Capture the cell that displays the provided text and extract its (x, y) central coordinate. 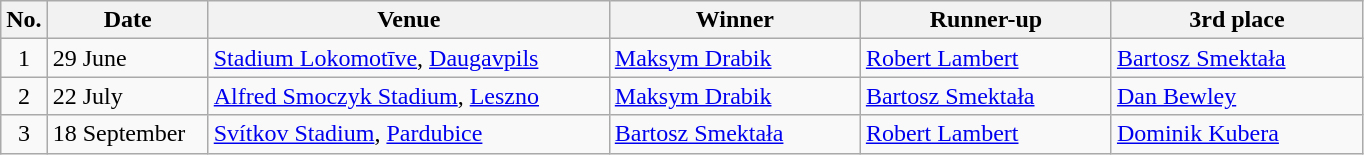
18 September (128, 134)
1 (24, 58)
Dan Bewley (1236, 96)
No. (24, 20)
Svítkov Stadium, Pardubice (408, 134)
22 July (128, 96)
Date (128, 20)
3rd place (1236, 20)
29 June (128, 58)
Alfred Smoczyk Stadium, Leszno (408, 96)
Dominik Kubera (1236, 134)
Venue (408, 20)
2 (24, 96)
Runner-up (986, 20)
Winner (734, 20)
Stadium Lokomotīve, Daugavpils (408, 58)
3 (24, 134)
